Provide the (X, Y) coordinate of the cell's center where the given text is located.  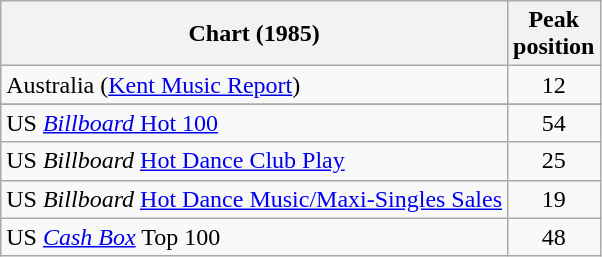
54 (554, 123)
Peakposition (554, 34)
25 (554, 161)
Chart (1985) (254, 34)
US Billboard Hot 100 (254, 123)
US Cash Box Top 100 (254, 237)
12 (554, 85)
US Billboard Hot Dance Club Play (254, 161)
48 (554, 237)
Australia (Kent Music Report) (254, 85)
19 (554, 199)
US Billboard Hot Dance Music/Maxi-Singles Sales (254, 199)
